Search for the cell housing the specified text and yield its [x, y] center coordinate. 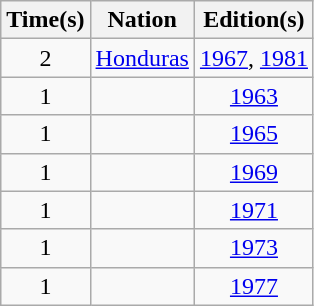
Time(s) [46, 20]
1965 [254, 134]
1963 [254, 96]
Nation [142, 20]
1969 [254, 172]
1967, 1981 [254, 58]
2 [46, 58]
1973 [254, 248]
1977 [254, 286]
Edition(s) [254, 20]
1971 [254, 210]
Honduras [142, 58]
